Search for the cell housing the specified text and yield its (X, Y) center coordinate. 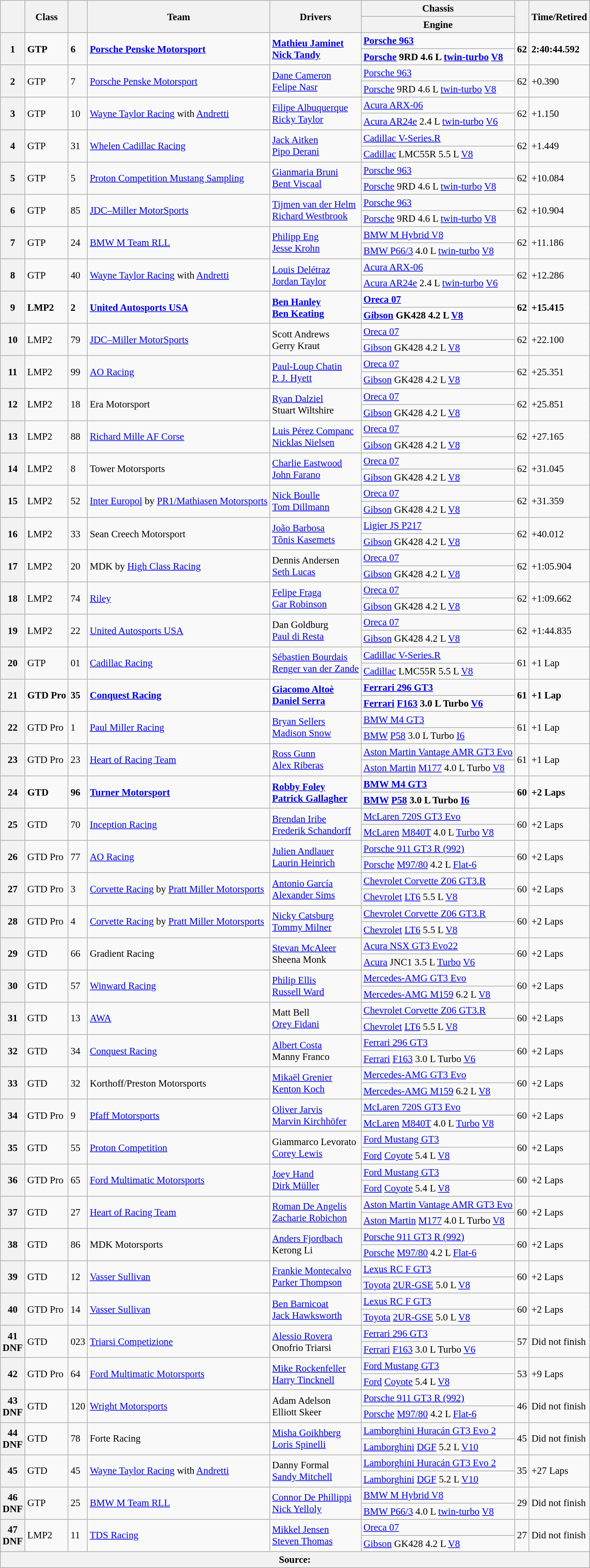
+12.286 (559, 275)
Cadillac Racing (179, 663)
Mathieu Jaminet Nick Tandy (315, 49)
Scott Andrews Gerry Kraut (315, 340)
Inter Europol by PR1/Mathiasen Motorsports (179, 501)
Paul Miller Racing (179, 727)
Nick Boulle Tom Dillmann (315, 501)
Ryan Dalziel Stuart Wiltshire (315, 404)
Giammarco Levorato Corey Lewis (315, 1148)
Matt Bell Orey Fidani (315, 1019)
+0.390 (559, 81)
Gradient Racing (179, 953)
Luis Pérez Companc Nicklas Nielsen (315, 437)
Forte Racing (179, 1438)
Adam Adelson Elliott Skeer (315, 1406)
77 (78, 857)
Paul-Loup Chatin P. J. Hyett (315, 372)
+31.045 (559, 469)
39 (13, 1277)
Dennis Andersen Seth Lucas (315, 566)
Whelen Cadillac Racing (179, 146)
Antonio García Alexander Sims (315, 889)
86 (78, 1245)
Time/Retired (559, 16)
+10.084 (559, 178)
Giacomo Altoè Daniel Serra (315, 695)
Anders Fjordbach Kerong Li (315, 1245)
Drivers (315, 16)
+22.100 (559, 340)
Sébastien Bourdais Renger van der Zande (315, 663)
78 (78, 1438)
Riley (179, 598)
120 (78, 1406)
38 (13, 1245)
19 (13, 631)
+1:44.835 (559, 631)
Mikaël Grenier Kenton Koch (315, 1083)
Inception Racing (179, 824)
Jack Aitken Pipo Derani (315, 146)
Filipe Albuquerque Ricky Taylor (315, 113)
Oliver Jarvis Marvin Kirchhöfer (315, 1115)
Acura NSX GT3 Evo22 (438, 946)
+25.851 (559, 404)
Connor De Phillippi Nick Yelloly (315, 1504)
26 (13, 857)
55 (78, 1148)
Ben Hanley Ben Keating (315, 308)
Gianmaria Bruni Bent Viscaal (315, 178)
Philipp Eng Jesse Krohn (315, 242)
47DNF (13, 1535)
Ligier JS P217 (438, 526)
Acura JNC1 3.5 L Turbo V6 (438, 962)
+27 Laps (559, 1471)
Dan Goldburg Paul di Resta (315, 631)
Era Motorsport (179, 404)
42 (13, 1374)
Alessio Rovera Onofrio Triarsi (315, 1342)
65 (78, 1180)
2:40:44.592 (559, 49)
Felipe Fraga Gar Robinson (315, 598)
Turner Motorsport (179, 792)
Engine (438, 25)
53 (522, 1374)
Ben Barnicoat Jack Hawksworth (315, 1309)
41DNF (13, 1342)
+27.165 (559, 437)
Roman De Angelis Zacharie Robichon (315, 1212)
Proton Competition (179, 1148)
Source: (295, 1560)
99 (78, 372)
88 (78, 437)
+40.012 (559, 534)
Winward Racing (179, 986)
17 (13, 566)
Charlie Eastwood John Farano (315, 469)
Misha Goikhberg Loris Spinelli (315, 1438)
MDK Motorsports (179, 1245)
01 (78, 663)
Sean Creech Motorsport (179, 534)
Triarsi Competizione (179, 1342)
46DNF (13, 1504)
79 (78, 340)
Julien Andlauer Laurin Heinrich (315, 857)
023 (78, 1342)
Tijmen van der Helm Richard Westbrook (315, 211)
Korthoff/Preston Motorsports (179, 1083)
Brendan Iribe Frederik Schandorff (315, 824)
85 (78, 211)
+9 Laps (559, 1374)
+11.186 (559, 242)
Mike Rockenfeller Harry Tincknell (315, 1374)
Class (46, 16)
64 (78, 1374)
Richard Mille AF Corse (179, 437)
Team (179, 16)
Louis Delétraz Jordan Taylor (315, 275)
Robby Foley Patrick Gallagher (315, 792)
Frankie Montecalvo Parker Thompson (315, 1277)
21 (13, 695)
+1.150 (559, 113)
+15.415 (559, 308)
43DNF (13, 1406)
Joey Hand Dirk Müller (315, 1180)
36 (13, 1180)
Bryan Sellers Madison Snow (315, 727)
Philip Ellis Russell Ward (315, 986)
Mikkel Jensen Steven Thomas (315, 1535)
Albert Costa Manny Franco (315, 1050)
16 (13, 534)
+1:05.904 (559, 566)
Pfaff Motorsports (179, 1115)
Ross Gunn Alex Riberas (315, 760)
46 (522, 1406)
João Barbosa Tõnis Kasemets (315, 534)
15 (13, 501)
52 (78, 501)
Nicky Catsburg Tommy Milner (315, 922)
74 (78, 598)
Stevan McAleer Sheena Monk (315, 953)
Proton Competition Mustang Sampling (179, 178)
70 (78, 824)
AWA (179, 1019)
30 (13, 986)
+31.359 (559, 501)
Wright Motorsports (179, 1406)
+25.351 (559, 372)
Tower Motorsports (179, 469)
66 (78, 953)
TDS Racing (179, 1535)
Danny Formal Sandy Mitchell (315, 1471)
+10.904 (559, 211)
28 (13, 922)
+1:09.662 (559, 598)
MDK by High Class Racing (179, 566)
Chassis (438, 9)
Dane Cameron Felipe Nasr (315, 81)
37 (13, 1212)
+1.449 (559, 146)
96 (78, 792)
44DNF (13, 1438)
